Pinpoint the cell where the given text exists, returning its (X, Y) midpoint coordinate. 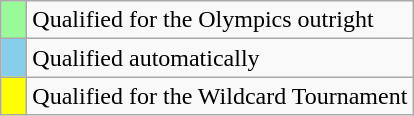
Qualified automatically (220, 58)
Qualified for the Olympics outright (220, 20)
Qualified for the Wildcard Tournament (220, 96)
